Search for the cell housing the specified text and yield its (x, y) center coordinate. 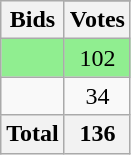
Votes (97, 20)
136 (97, 134)
34 (97, 96)
Bids (33, 20)
Total (33, 134)
102 (97, 58)
